Identify which cell holds the provided text, then report its (X, Y) central coordinate. 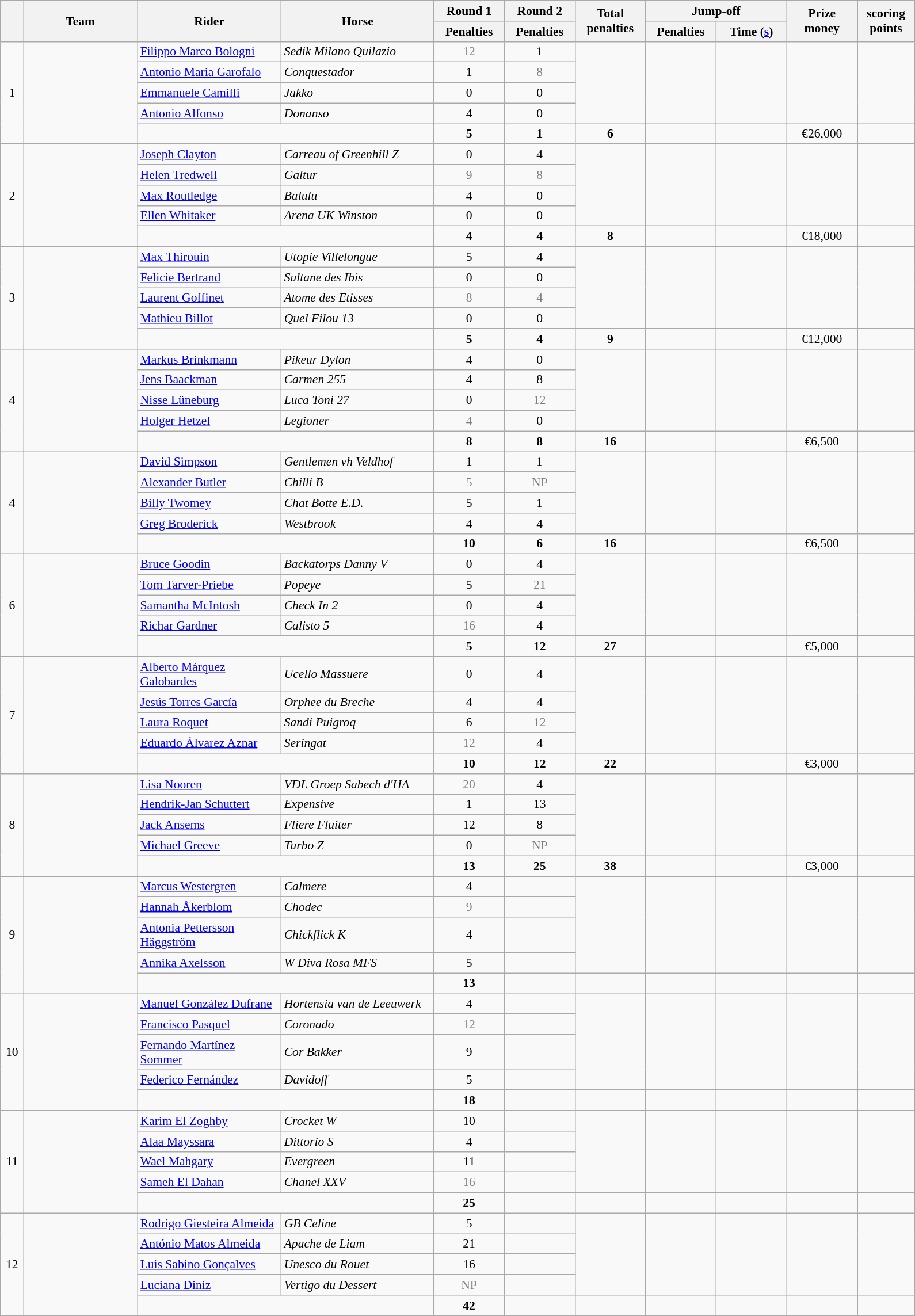
Westbrook (358, 524)
Alberto Márquez Galobardes (209, 674)
Ucello Massuere (358, 674)
Backatorps Danny V (358, 564)
Antonia Pettersson Häggström (209, 934)
Filippo Marco Bologni (209, 52)
2 (12, 196)
Round 2 (540, 11)
42 (470, 1306)
Fliere Fluiter (358, 825)
Pikeur Dylon (358, 360)
Jump-off (716, 11)
Michael Greeve (209, 846)
Balulu (358, 196)
Ellen Whitaker (209, 216)
Laura Roquet (209, 723)
Conquestador (358, 73)
GB Celine (358, 1223)
18 (470, 1101)
António Matos Almeida (209, 1244)
Carreau of Greenhill Z (358, 155)
David Simpson (209, 462)
Joseph Clayton (209, 155)
Eduardo Álvarez Aznar (209, 743)
Annika Axelsson (209, 963)
Evergreen (358, 1162)
Laurent Goffinet (209, 298)
Alexander Butler (209, 483)
Unesco du Rouet (358, 1265)
Luciana Diniz (209, 1285)
Apache de Liam (358, 1244)
Bruce Goodin (209, 564)
20 (470, 784)
Rider (209, 21)
27 (610, 647)
Wael Mahgary (209, 1162)
Calmere (358, 887)
3 (12, 298)
Seringat (358, 743)
Quel Filou 13 (358, 319)
Antonio Maria Garofalo (209, 73)
Holger Hetzel (209, 421)
Jens Baackman (209, 380)
Luca Toni 27 (358, 400)
Arena UK Winston (358, 216)
€18,000 (822, 237)
Atome des Etisses (358, 298)
scoringpoints (886, 21)
Luis Sabino Gonçalves (209, 1265)
Team (81, 21)
Chilli B (358, 483)
Dittorio S (358, 1142)
Turbo Z (358, 846)
Cor Bakker (358, 1052)
Galtur (358, 175)
Jack Ansems (209, 825)
Sameh El Dahan (209, 1183)
Chodec (358, 907)
Popeye (358, 585)
Felicie Bertrand (209, 277)
€5,000 (822, 647)
22 (610, 764)
Carmen 255 (358, 380)
Round 1 (470, 11)
Vertigo du Dessert (358, 1285)
Marcus Westergren (209, 887)
Francisco Pasquel (209, 1024)
Jakko (358, 93)
Calisto 5 (358, 626)
Check In 2 (358, 605)
Max Routledge (209, 196)
38 (610, 866)
Davidoff (358, 1080)
Prizemoney (822, 21)
Hendrik-Jan Schuttert (209, 804)
Orphee du Breche (358, 702)
Samantha McIntosh (209, 605)
Lisa Nooren (209, 784)
W Diva Rosa MFS (358, 963)
Chat Botte E.D. (358, 503)
€12,000 (822, 339)
Crocket W (358, 1121)
Greg Broderick (209, 524)
Fernando Martínez Sommer (209, 1052)
Chickflick K (358, 934)
Max Thirouin (209, 257)
Gentlemen vh Veldhof (358, 462)
Total penalties (610, 21)
Antonio Alfonso (209, 113)
Legioner (358, 421)
Emmanuele Camilli (209, 93)
Alaa Mayssara (209, 1142)
Richar Gardner (209, 626)
Horse (358, 21)
Federico Fernández (209, 1080)
Hannah Åkerblom (209, 907)
Coronado (358, 1024)
Markus Brinkmann (209, 360)
Mathieu Billot (209, 319)
Helen Tredwell (209, 175)
Time (s) (752, 32)
€26,000 (822, 134)
Rodrigo Giesteira Almeida (209, 1223)
Nisse Lüneburg (209, 400)
Hortensia van de Leeuwerk (358, 1004)
Utopie Villelongue (358, 257)
Chanel XXV (358, 1183)
VDL Groep Sabech d'HA (358, 784)
Sedik Milano Quilazio (358, 52)
Tom Tarver-Priebe (209, 585)
Billy Twomey (209, 503)
7 (12, 715)
Jesús Torres García (209, 702)
Sultane des Ibis (358, 277)
Karim El Zoghby (209, 1121)
Sandi Puigroq (358, 723)
Expensive (358, 804)
Manuel González Dufrane (209, 1004)
Donanso (358, 113)
